For the text-containing cell, return its midpoint in [x, y] coordinate format. 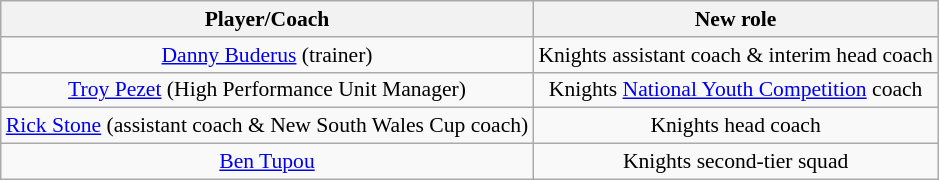
Rick Stone (assistant coach & New South Wales Cup coach) [268, 126]
Player/Coach [268, 19]
New role [736, 19]
Danny Buderus (trainer) [268, 55]
Knights second-tier squad [736, 162]
Knights head coach [736, 126]
Ben Tupou [268, 162]
Troy Pezet (High Performance Unit Manager) [268, 90]
Knights National Youth Competition coach [736, 90]
Knights assistant coach & interim head coach [736, 55]
